Identify which cell holds the provided text, then report its [x, y] central coordinate. 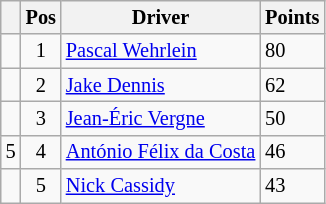
Nick Cassidy [160, 186]
2 [41, 85]
80 [292, 51]
Jean-Éric Vergne [160, 118]
1 [41, 51]
50 [292, 118]
Jake Dennis [160, 85]
Driver [160, 17]
4 [41, 152]
Pos [41, 17]
62 [292, 85]
António Félix da Costa [160, 152]
46 [292, 152]
Pascal Wehrlein [160, 51]
43 [292, 186]
Points [292, 17]
3 [41, 118]
